Scan for the cell matching the given text and deliver its [X, Y] coordinate at center. 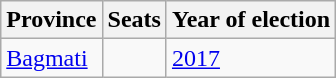
Province [52, 20]
Year of election [250, 20]
2017 [250, 58]
Seats [134, 20]
Bagmati [52, 58]
